Search for the cell housing the specified text and yield its [X, Y] center coordinate. 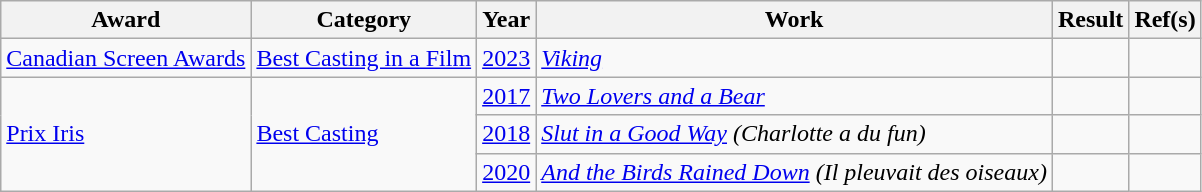
Ref(s) [1165, 20]
Year [506, 20]
Prix Iris [126, 134]
Viking [794, 58]
Result [1090, 20]
Two Lovers and a Bear [794, 96]
Slut in a Good Way (Charlotte a du fun) [794, 134]
Best Casting [364, 134]
2023 [506, 58]
And the Birds Rained Down (Il pleuvait des oiseaux) [794, 172]
Category [364, 20]
Work [794, 20]
Canadian Screen Awards [126, 58]
Best Casting in a Film [364, 58]
2017 [506, 96]
2020 [506, 172]
2018 [506, 134]
Award [126, 20]
